Provide the (x, y) coordinate of the cell's center where the given text is located.  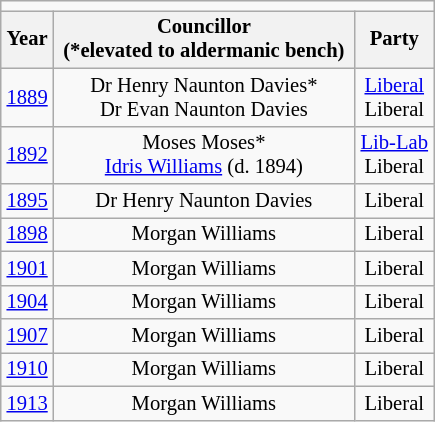
LiberalLiberal (394, 97)
1892 (28, 155)
Councillor(*elevated to aldermanic bench) (204, 39)
1913 (28, 403)
Dr Henry Naunton Davies*Dr Evan Naunton Davies (204, 97)
Lib-LabLiberal (394, 155)
Moses Moses*Idris Williams (d. 1894) (204, 155)
1901 (28, 268)
1907 (28, 335)
Party (394, 39)
1910 (28, 369)
Year (28, 39)
1889 (28, 97)
1904 (28, 302)
1898 (28, 234)
Dr Henry Naunton Davies (204, 201)
1895 (28, 201)
